Locate the cell with the specified text and output its [x, y] center coordinate. 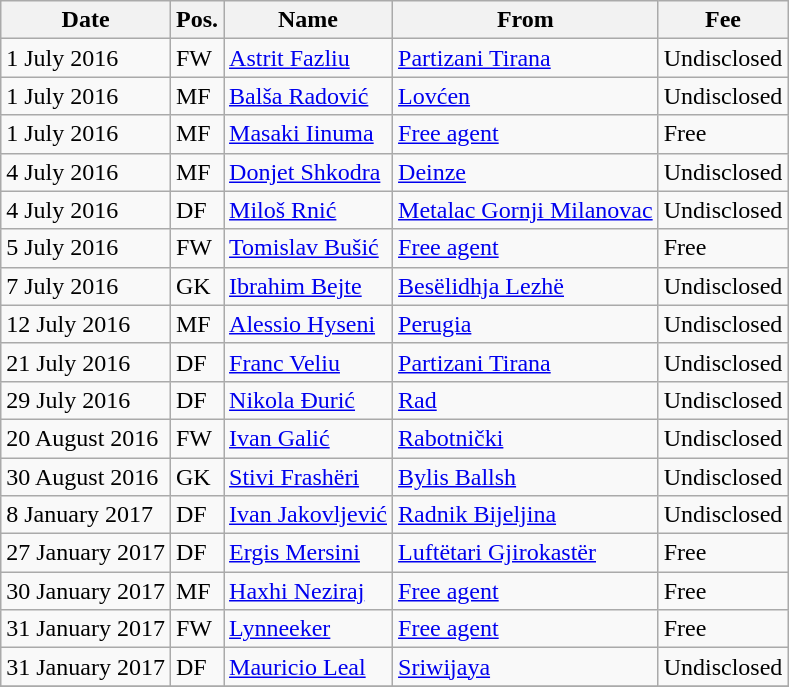
Besëlidhja Lezhë [526, 286]
Haxhi Neziraj [308, 591]
27 January 2017 [86, 553]
Perugia [526, 324]
Lovćen [526, 96]
Mauricio Leal [308, 667]
Ivan Galić [308, 438]
Masaki Iinuma [308, 134]
8 January 2017 [86, 515]
Date [86, 20]
12 July 2016 [86, 324]
29 July 2016 [86, 400]
Pos. [196, 20]
30 August 2016 [86, 477]
Lynneeker [308, 629]
Rad [526, 400]
Ibrahim Bejte [308, 286]
21 July 2016 [86, 362]
Balša Radović [308, 96]
Tomislav Bušić [308, 248]
Alessio Hyseni [308, 324]
Radnik Bijeljina [526, 515]
Sriwijaya [526, 667]
Bylis Ballsh [526, 477]
Nikola Đurić [308, 400]
Fee [723, 20]
Luftëtari Gjirokastër [526, 553]
Name [308, 20]
Ivan Jakovljević [308, 515]
Ergis Mersini [308, 553]
30 January 2017 [86, 591]
7 July 2016 [86, 286]
Deinze [526, 172]
Franc Veliu [308, 362]
Rabotnički [526, 438]
5 July 2016 [86, 248]
Astrit Fazliu [308, 58]
Metalac Gornji Milanovac [526, 210]
From [526, 20]
20 August 2016 [86, 438]
Donjet Shkodra [308, 172]
Stivi Frashëri [308, 477]
Miloš Rnić [308, 210]
